Scan for the cell matching the given text and deliver its [x, y] coordinate at center. 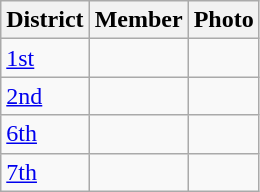
2nd [45, 96]
6th [45, 134]
7th [45, 172]
1st [45, 58]
Member [138, 20]
Photo [224, 20]
District [45, 20]
